Provide the (X, Y) coordinate of the cell's center where the given text is located.  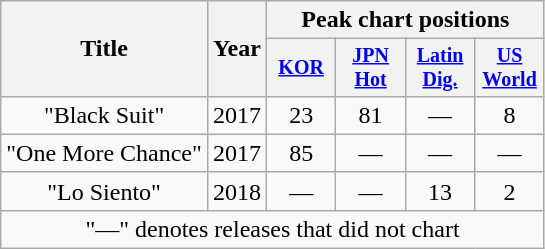
85 (300, 153)
8 (510, 115)
KOR (300, 68)
Year (236, 49)
2 (510, 191)
"One More Chance" (104, 153)
US World (510, 68)
23 (300, 115)
2018 (236, 191)
Latin Dig. (440, 68)
JPN Hot (370, 68)
"—" denotes releases that did not chart (273, 229)
"Lo Siento" (104, 191)
Title (104, 49)
81 (370, 115)
Peak chart positions (405, 20)
13 (440, 191)
"Black Suit" (104, 115)
